Provide the [X, Y] coordinate of the cell's center where the given text is located.  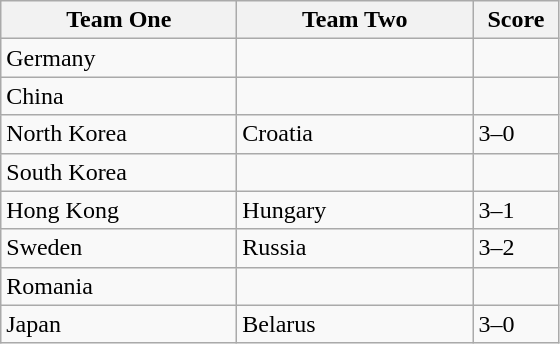
Belarus [355, 324]
Germany [119, 58]
Team Two [355, 20]
Team One [119, 20]
3–1 [516, 210]
Hungary [355, 210]
Croatia [355, 134]
North Korea [119, 134]
Romania [119, 286]
Hong Kong [119, 210]
3–2 [516, 248]
Japan [119, 324]
Russia [355, 248]
Score [516, 20]
South Korea [119, 172]
Sweden [119, 248]
China [119, 96]
